Provide the [x, y] coordinate of the cell's center where the given text is located.  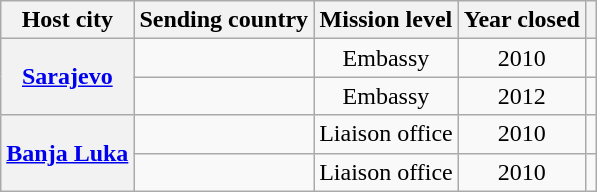
Banja Luka [68, 153]
Sending country [224, 20]
2012 [522, 96]
Year closed [522, 20]
Host city [68, 20]
Sarajevo [68, 77]
Mission level [386, 20]
